Search for the cell housing the specified text and yield its (X, Y) center coordinate. 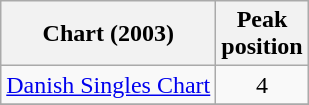
Peakposition (262, 34)
Chart (2003) (108, 34)
Danish Singles Chart (108, 85)
4 (262, 85)
